Return the (X, Y) coordinate for the center point of the cell that contains the specified text.  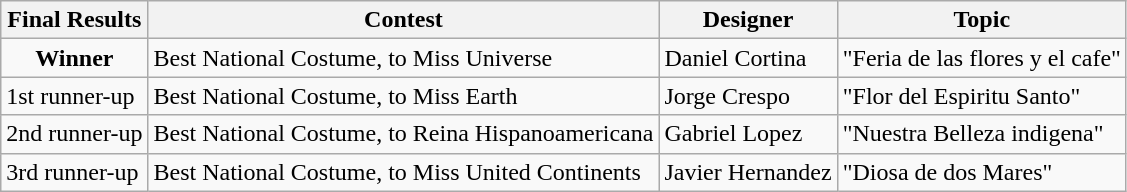
Designer (748, 20)
"Nuestra Belleza indigena" (982, 134)
Contest (404, 20)
"Flor del Espiritu Santo" (982, 96)
Winner (74, 58)
Gabriel Lopez (748, 134)
Best National Costume, to Miss Universe (404, 58)
Best National Costume, to Miss United Continents (404, 172)
Final Results (74, 20)
Best National Costume, to Miss Earth (404, 96)
Daniel Cortina (748, 58)
1st runner-up (74, 96)
Jorge Crespo (748, 96)
3rd runner-up (74, 172)
Topic (982, 20)
Best National Costume, to Reina Hispanoamericana (404, 134)
2nd runner-up (74, 134)
Javier Hernandez (748, 172)
"Feria de las flores y el cafe" (982, 58)
"Diosa de dos Mares" (982, 172)
